Detect which cell encompasses the target text, then output its [x, y] center coordinate. 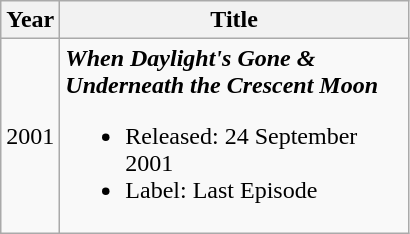
When Daylight's Gone & Underneath the Crescent MoonReleased: 24 September 2001Label: Last Episode [234, 136]
Year [30, 20]
Title [234, 20]
2001 [30, 136]
